Capture the cell that displays the provided text and extract its (x, y) central coordinate. 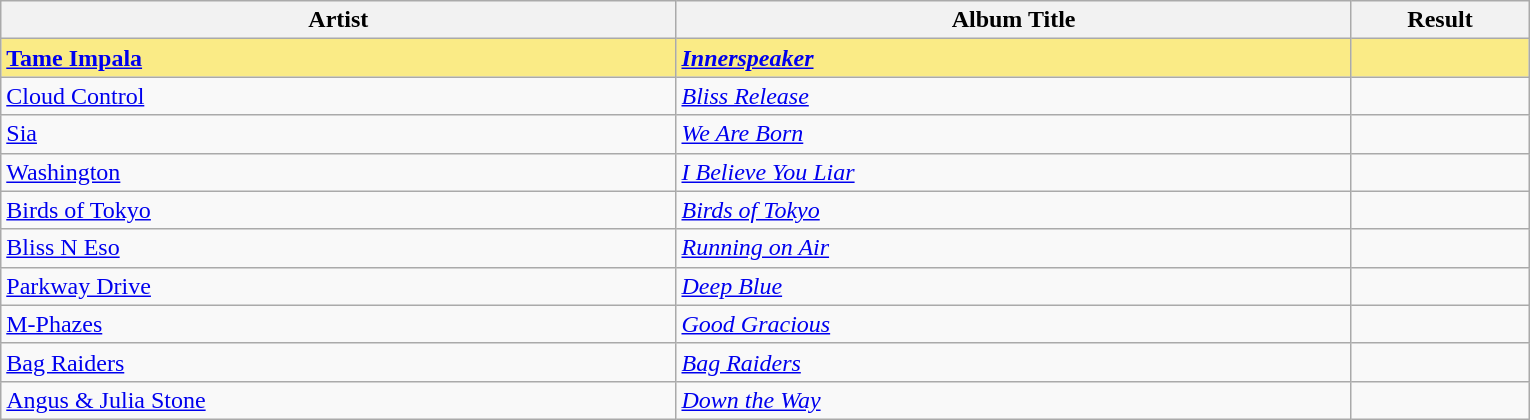
Parkway Drive (338, 286)
Bliss N Eso (338, 248)
M-Phazes (338, 324)
Result (1440, 20)
I Believe You Liar (1014, 172)
Angus & Julia Stone (338, 400)
Deep Blue (1014, 286)
Artist (338, 20)
Tame Impala (338, 58)
Innerspeaker (1014, 58)
Good Gracious (1014, 324)
Running on Air (1014, 248)
Album Title (1014, 20)
Cloud Control (338, 96)
Sia (338, 134)
Down the Way (1014, 400)
We Are Born (1014, 134)
Washington (338, 172)
Bliss Release (1014, 96)
